Output the [X, Y] coordinate of the center of the cell containing the given text.  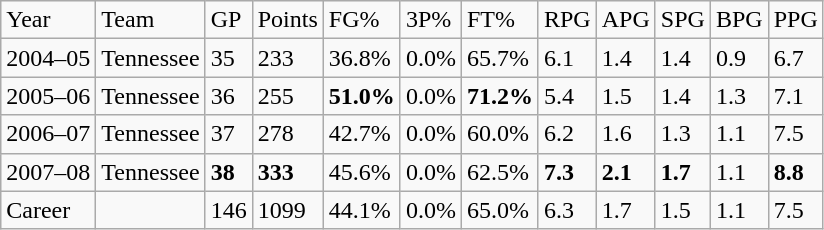
7.1 [796, 96]
0.9 [739, 58]
45.6% [362, 172]
2006–07 [48, 134]
PPG [796, 20]
35 [228, 58]
5.4 [567, 96]
42.7% [362, 134]
1099 [288, 210]
278 [288, 134]
36 [228, 96]
2.1 [626, 172]
44.1% [362, 210]
Points [288, 20]
37 [228, 134]
Team [150, 20]
7.3 [567, 172]
65.0% [500, 210]
6.1 [567, 58]
GP [228, 20]
71.2% [500, 96]
60.0% [500, 134]
BPG [739, 20]
6.3 [567, 210]
3P% [430, 20]
APG [626, 20]
333 [288, 172]
2004–05 [48, 58]
233 [288, 58]
62.5% [500, 172]
2007–08 [48, 172]
FG% [362, 20]
6.7 [796, 58]
36.8% [362, 58]
Career [48, 210]
FT% [500, 20]
8.8 [796, 172]
RPG [567, 20]
SPG [682, 20]
255 [288, 96]
6.2 [567, 134]
2005–06 [48, 96]
1.6 [626, 134]
51.0% [362, 96]
38 [228, 172]
65.7% [500, 58]
146 [228, 210]
Year [48, 20]
